Scan for the cell matching the given text and deliver its [x, y] coordinate at center. 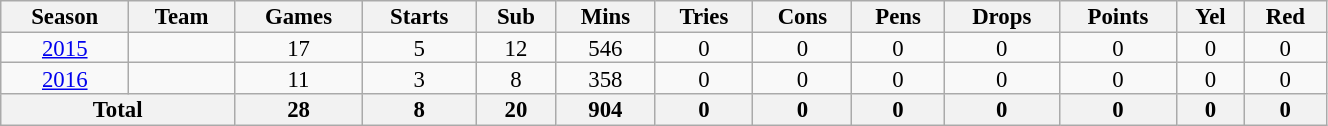
3 [420, 78]
11 [299, 78]
20 [516, 110]
17 [299, 48]
Season [65, 16]
2016 [65, 78]
Points [1118, 16]
28 [299, 110]
12 [516, 48]
904 [606, 110]
5 [420, 48]
Tries [704, 16]
Red [1285, 16]
358 [606, 78]
Mins [606, 16]
546 [606, 48]
Pens [898, 16]
Drops [1002, 16]
Team [182, 16]
2015 [65, 48]
Games [299, 16]
Cons [802, 16]
Total [118, 110]
Starts [420, 16]
Sub [516, 16]
Yel [1211, 16]
